Provide the [X, Y] coordinate of the cell's center where the given text is located.  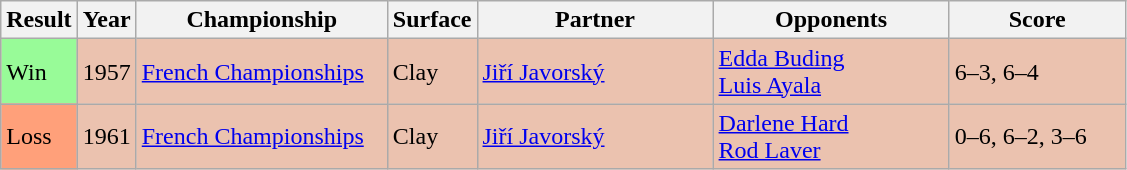
Opponents [831, 20]
Partner [595, 20]
Edda Buding Luis Ayala [831, 72]
Darlene Hard Rod Laver [831, 136]
Result [39, 20]
Score [1037, 20]
6–3, 6–4 [1037, 72]
Loss [39, 136]
1961 [106, 136]
Win [39, 72]
Year [106, 20]
1957 [106, 72]
Championship [262, 20]
0–6, 6–2, 3–6 [1037, 136]
Surface [432, 20]
